Pinpoint the cell where the given text exists, returning its (X, Y) midpoint coordinate. 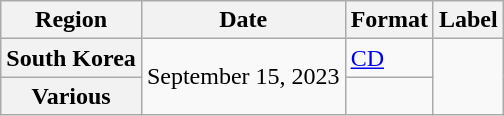
Date (243, 20)
September 15, 2023 (243, 77)
CD (389, 58)
South Korea (72, 58)
Format (389, 20)
Label (468, 20)
Various (72, 96)
Region (72, 20)
